Scan for the cell matching the given text and deliver its [x, y] coordinate at center. 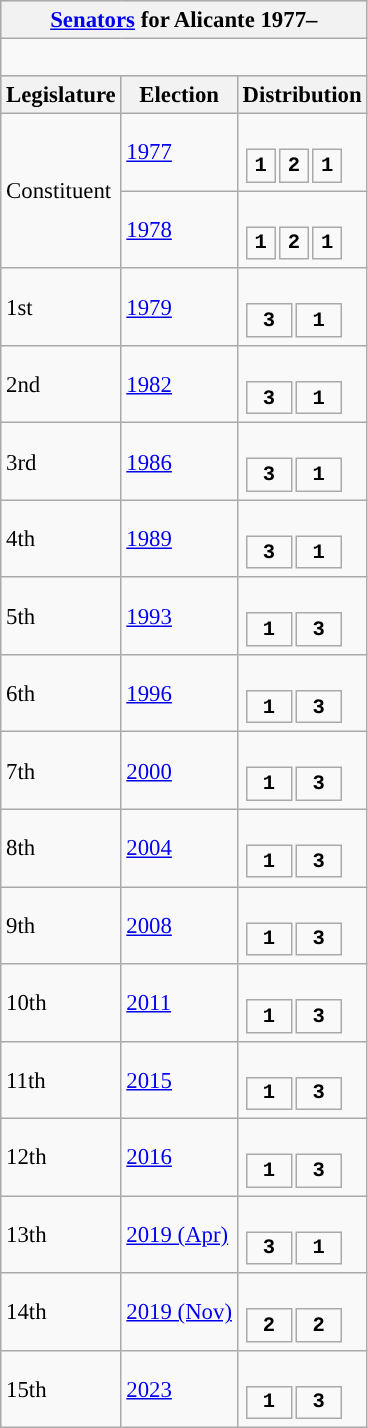
2000 [179, 770]
6th [61, 694]
2019 (Nov) [179, 1312]
Constituent [61, 192]
4th [61, 538]
1986 [179, 462]
11th [61, 1080]
1989 [179, 538]
1982 [179, 384]
2016 [179, 1158]
2015 [179, 1080]
Election [179, 95]
5th [61, 616]
10th [61, 1002]
13th [61, 1234]
1st [61, 306]
7th [61, 770]
9th [61, 926]
2011 [179, 1002]
14th [61, 1312]
2023 [179, 1388]
2019 (Apr) [179, 1234]
Distribution [302, 95]
3rd [61, 462]
Legislature [61, 95]
12th [61, 1158]
1996 [179, 694]
2nd [61, 384]
Senators for Alicante 1977– [184, 20]
1979 [179, 306]
1977 [179, 152]
1978 [179, 230]
2004 [179, 848]
2 2 [302, 1312]
15th [61, 1388]
8th [61, 848]
2008 [179, 926]
1993 [179, 616]
